Scan for the cell matching the given text and deliver its (x, y) coordinate at center. 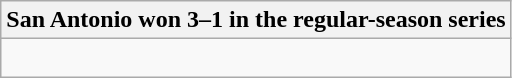
San Antonio won 3–1 in the regular-season series (256, 20)
